Pinpoint the cell where the given text exists, returning its [x, y] midpoint coordinate. 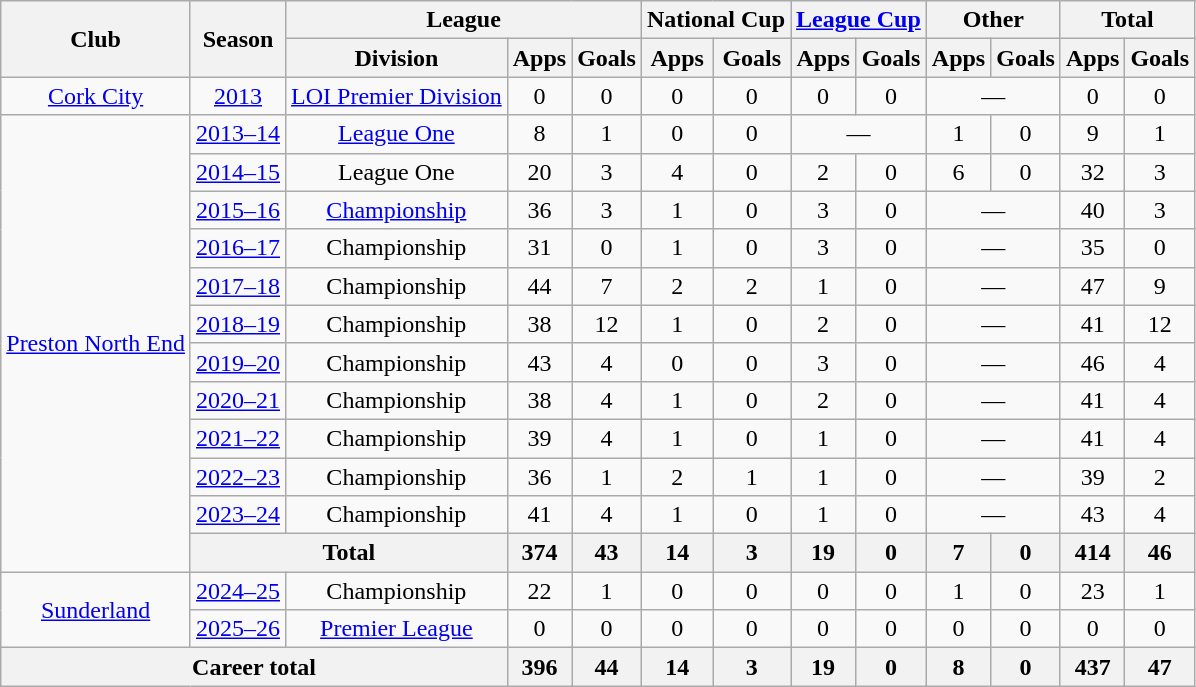
League Cup [859, 20]
35 [1092, 248]
2023–24 [238, 515]
Sunderland [96, 610]
2017–18 [238, 286]
2020–21 [238, 400]
LOI Premier Division [397, 96]
414 [1092, 553]
22 [539, 591]
437 [1092, 667]
2019–20 [238, 362]
23 [1092, 591]
2013–14 [238, 134]
396 [539, 667]
2024–25 [238, 591]
Division [397, 58]
32 [1092, 172]
Premier League [397, 629]
2018–19 [238, 324]
Other [993, 20]
Club [96, 39]
League [464, 20]
2015–16 [238, 210]
2025–26 [238, 629]
National Cup [716, 20]
31 [539, 248]
Preston North End [96, 344]
6 [958, 172]
Season [238, 39]
Cork City [96, 96]
2016–17 [238, 248]
2013 [238, 96]
2022–23 [238, 477]
Career total [254, 667]
2021–22 [238, 438]
2014–15 [238, 172]
374 [539, 553]
20 [539, 172]
40 [1092, 210]
